Return the [x, y] coordinate for the center point of the cell that contains the specified text.  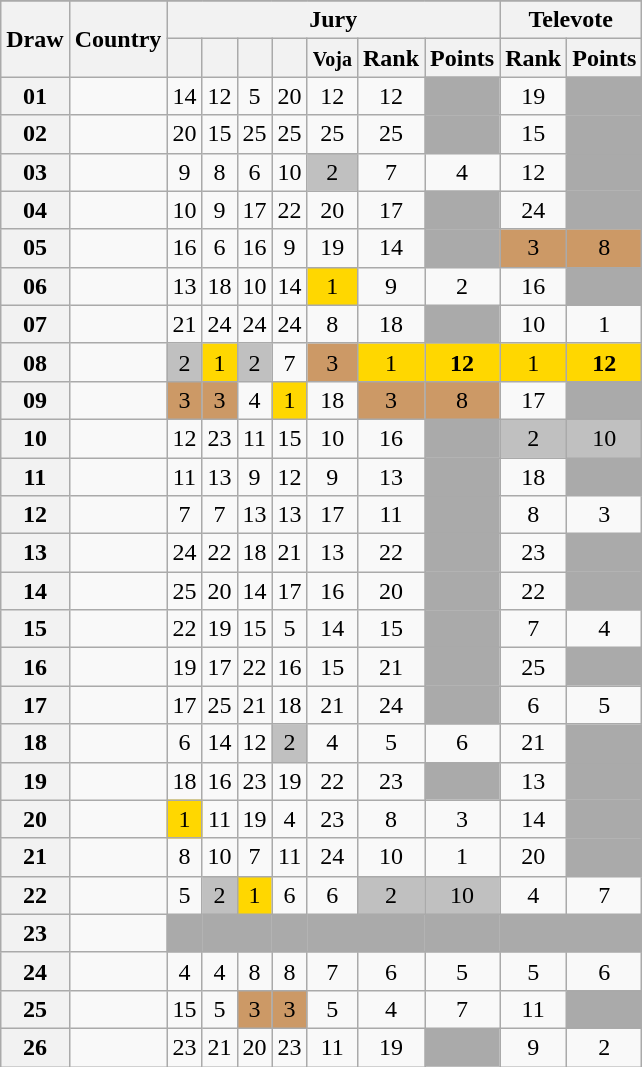
Country [118, 39]
02 [35, 134]
26 [35, 1047]
05 [35, 248]
06 [35, 286]
Draw [35, 39]
09 [35, 400]
07 [35, 324]
Televote [571, 20]
04 [35, 210]
08 [35, 362]
03 [35, 172]
Jury [334, 20]
Voja [332, 58]
01 [35, 96]
